Locate the cell with the specified text and output its (X, Y) center coordinate. 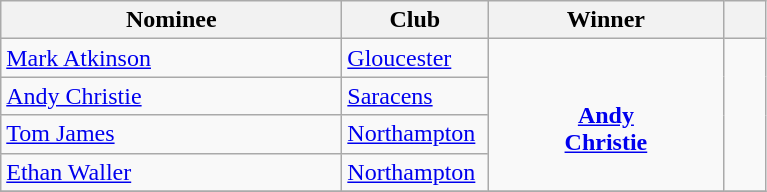
Saracens (415, 96)
Ethan Waller (172, 172)
Tom James (172, 134)
Nominee (172, 20)
Mark Atkinson (172, 58)
Winner (606, 20)
Club (415, 20)
Andy Christie (172, 96)
AndyChristie (606, 115)
Gloucester (415, 58)
